Extract the (x, y) coordinate from the center of the cell holding the provided text.  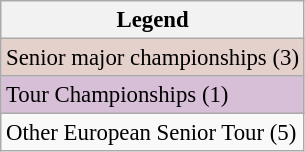
Tour Championships (1) (153, 95)
Other European Senior Tour (5) (153, 133)
Legend (153, 20)
Senior major championships (3) (153, 58)
